From the cell containing the given text, extract its center point as (x, y) coordinate. 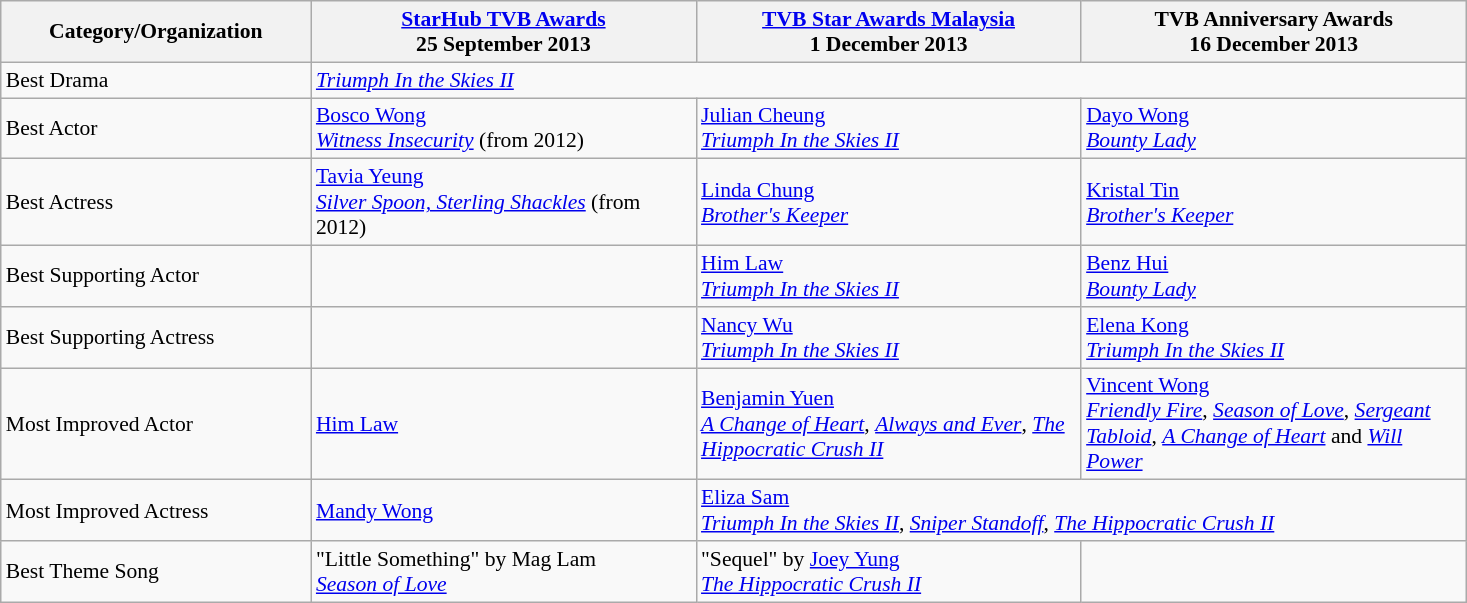
StarHub TVB Awards25 September 2013 (504, 32)
Benz HuiBounty Lady (1274, 276)
Him LawTriumph In the Skies II (888, 276)
Him Law (504, 424)
Nancy WuTriumph In the Skies II (888, 338)
Eliza SamTriumph In the Skies II, Sniper Standoff, The Hippocratic Crush II (1081, 510)
TVB Anniversary Awards 16 December 2013 (1274, 32)
Elena KongTriumph In the Skies II (1274, 338)
TVB Star Awards Malaysia1 December 2013 (888, 32)
Vincent WongFriendly Fire, Season of Love, Sergeant Tabloid, A Change of Heart and Will Power (1274, 424)
Mandy Wong (504, 510)
"Sequel" by Joey YungThe Hippocratic Crush II (888, 572)
Most Improved Actress (156, 510)
Best Drama (156, 80)
Most Improved Actor (156, 424)
Best Supporting Actor (156, 276)
Best Actress (156, 202)
"Little Something" by Mag LamSeason of Love (504, 572)
Julian CheungTriumph In the Skies II (888, 128)
Kristal TinBrother's Keeper (1274, 202)
Triumph In the Skies II (888, 80)
Best Theme Song (156, 572)
Linda ChungBrother's Keeper (888, 202)
Best Supporting Actress (156, 338)
Tavia YeungSilver Spoon, Sterling Shackles (from 2012) (504, 202)
Best Actor (156, 128)
Bosco WongWitness Insecurity (from 2012) (504, 128)
Benjamin YuenA Change of Heart, Always and Ever, The Hippocratic Crush II (888, 424)
Category/Organization (156, 32)
Dayo WongBounty Lady (1274, 128)
